Provide the (X, Y) coordinate of the cell's center where the given text is located.  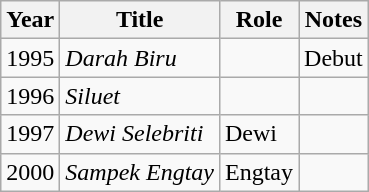
Dewi (258, 134)
1995 (30, 58)
Role (258, 20)
2000 (30, 172)
Title (140, 20)
1996 (30, 96)
Dewi Selebriti (140, 134)
Sampek Engtay (140, 172)
Engtay (258, 172)
Darah Biru (140, 58)
1997 (30, 134)
Siluet (140, 96)
Year (30, 20)
Debut (334, 58)
Notes (334, 20)
